Extract the (X, Y) coordinate from the center of the cell holding the provided text.  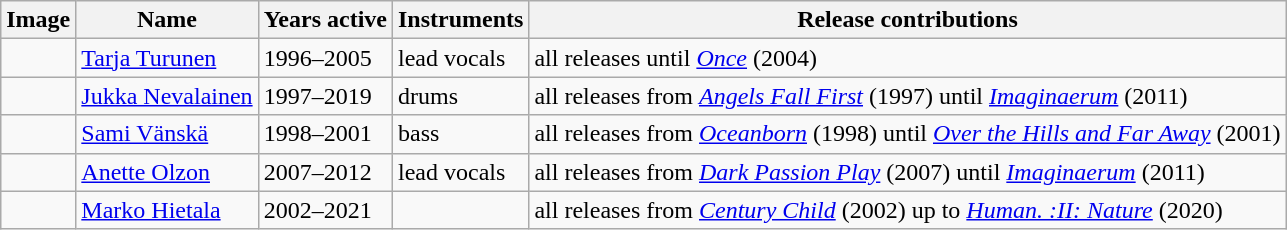
1996–2005 (325, 58)
Jukka Nevalainen (167, 96)
Instruments (460, 20)
Years active (325, 20)
bass (460, 134)
Tarja Turunen (167, 58)
1998–2001 (325, 134)
Sami Vänskä (167, 134)
drums (460, 96)
all releases from Century Child (2002) up to Human. :II: Nature (2020) (908, 210)
Image (38, 20)
Marko Hietala (167, 210)
all releases from Angels Fall First (1997) until Imaginaerum (2011) (908, 96)
2007–2012 (325, 172)
Name (167, 20)
all releases from Oceanborn (1998) until Over the Hills and Far Away (2001) (908, 134)
Release contributions (908, 20)
all releases from Dark Passion Play (2007) until Imaginaerum (2011) (908, 172)
Anette Olzon (167, 172)
2002–2021 (325, 210)
1997–2019 (325, 96)
all releases until Once (2004) (908, 58)
